Output the [X, Y] coordinate of the center of the cell containing the given text.  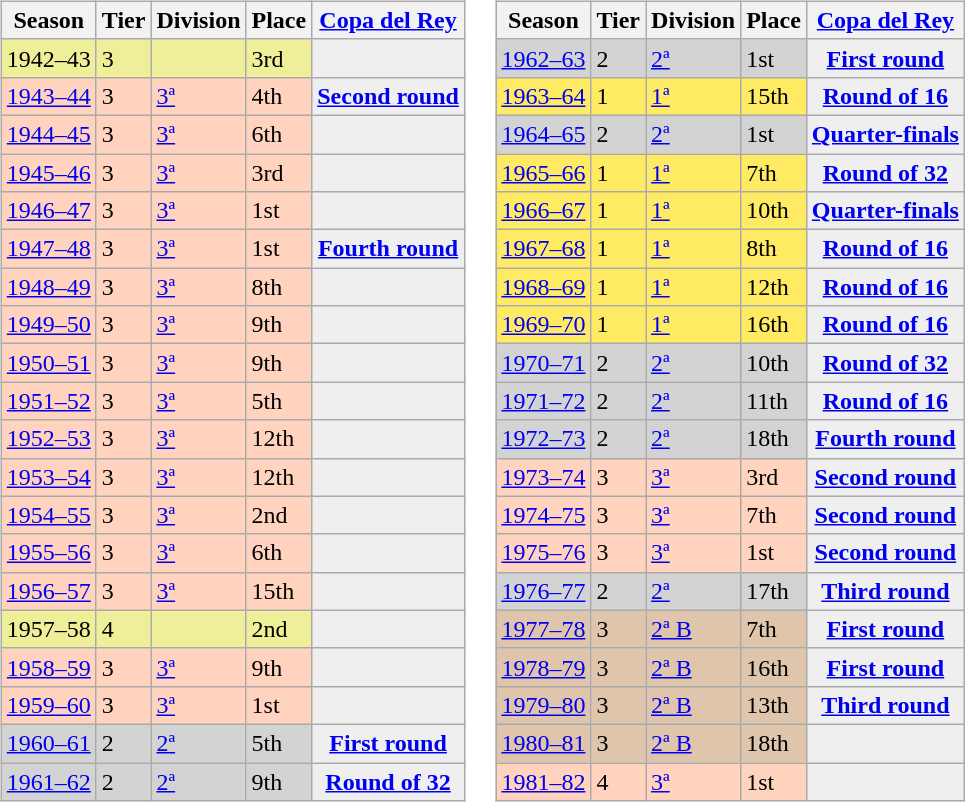
1957–58 [48, 629]
1970–71 [544, 363]
1948–49 [48, 287]
4th [279, 96]
1953–54 [48, 477]
1945–46 [48, 173]
1977–78 [544, 629]
1961–62 [48, 781]
1949–50 [48, 325]
1943–44 [48, 96]
1963–64 [544, 96]
1952–53 [48, 439]
1980–81 [544, 743]
1960–61 [48, 743]
1976–77 [544, 591]
1956–57 [48, 591]
1958–59 [48, 667]
1975–76 [544, 553]
1972–73 [544, 439]
11th [774, 401]
13th [774, 705]
17th [774, 591]
1947–48 [48, 249]
1954–55 [48, 515]
1959–60 [48, 705]
1968–69 [544, 287]
1981–82 [544, 781]
1966–67 [544, 211]
1951–52 [48, 401]
1971–72 [544, 401]
1974–75 [544, 515]
1979–80 [544, 705]
1973–74 [544, 477]
1950–51 [48, 363]
1955–56 [48, 553]
1965–66 [544, 173]
1964–65 [544, 134]
1944–45 [48, 134]
1978–79 [544, 667]
1962–63 [544, 58]
1942–43 [48, 58]
1946–47 [48, 211]
1967–68 [544, 249]
1969–70 [544, 325]
